Return (x, y) of the center of cell containing provided text 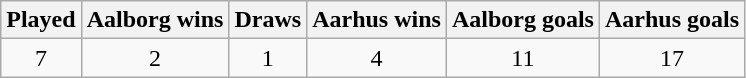
2 (155, 58)
Played (41, 20)
Aarhus wins (377, 20)
4 (377, 58)
7 (41, 58)
Aarhus goals (672, 20)
17 (672, 58)
Aalborg wins (155, 20)
Aalborg goals (522, 20)
1 (268, 58)
11 (522, 58)
Draws (268, 20)
